Scan for the cell matching the given text and deliver its (x, y) coordinate at center. 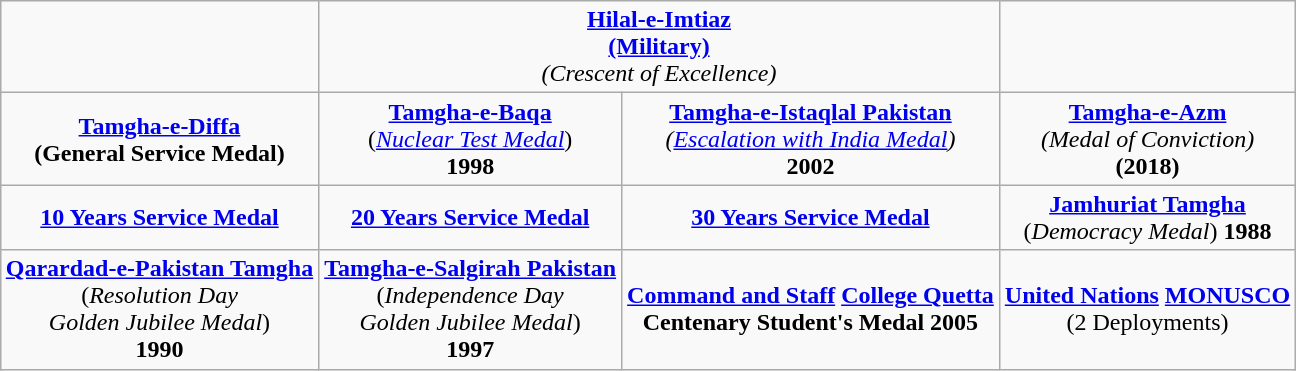
10 Years Service Medal (159, 218)
Tamgha-e-Istaqlal Pakistan(Escalation with India Medal)2002 (811, 139)
Jamhuriat Tamgha(Democracy Medal) 1988 (1147, 218)
Tamgha-e-Baqa(Nuclear Test Medal)1998 (470, 139)
United Nations MONUSCO(2 Deployments) (1147, 310)
Tamgha-e-Salgirah Pakistan(Independence DayGolden Jubilee Medal)1997 (470, 310)
Tamgha-e-Diffa(General Service Medal) (159, 139)
30 Years Service Medal (811, 218)
Tamgha-e-Azm(Medal of Conviction)(2018) (1147, 139)
Qarardad-e-Pakistan Tamgha(Resolution DayGolden Jubilee Medal)1990 (159, 310)
Command and Staff College QuettaCentenary Student's Medal 2005 (811, 310)
Hilal-e-Imtiaz(Military)(Crescent of Excellence) (660, 47)
20 Years Service Medal (470, 218)
